From the cell containing the given text, extract its center point as [X, Y] coordinate. 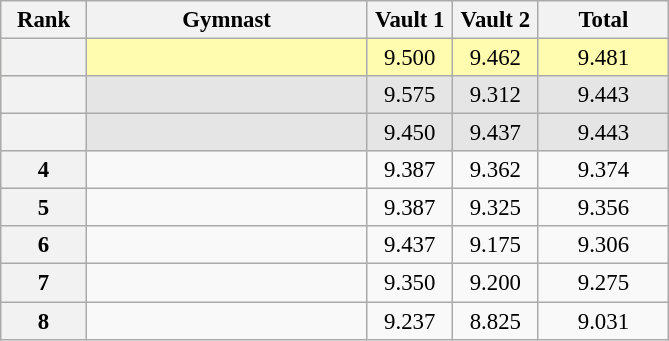
9.200 [496, 283]
Total [604, 20]
4 [44, 170]
5 [44, 208]
9.237 [410, 321]
9.356 [604, 208]
9.325 [496, 208]
9.362 [496, 170]
9.462 [496, 58]
9.450 [410, 133]
9.312 [496, 95]
7 [44, 283]
9.350 [410, 283]
9.306 [604, 245]
9.031 [604, 321]
6 [44, 245]
9.374 [604, 170]
Rank [44, 20]
9.175 [496, 245]
8.825 [496, 321]
9.500 [410, 58]
Vault 1 [410, 20]
9.275 [604, 283]
9.575 [410, 95]
8 [44, 321]
Vault 2 [496, 20]
Gymnast [226, 20]
9.481 [604, 58]
